Return the [x, y] coordinate for the center point of the cell that contains the specified text.  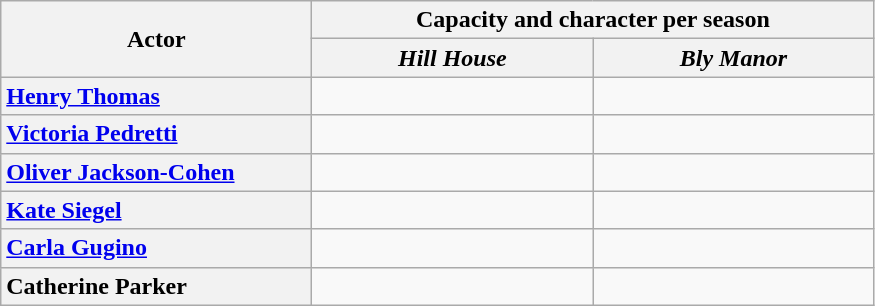
Catherine Parker [156, 286]
Capacity and character per season [593, 20]
Hill House [452, 58]
Oliver Jackson-Cohen [156, 172]
Kate Siegel [156, 210]
Bly Manor [734, 58]
Actor [156, 39]
Carla Gugino [156, 248]
Victoria Pedretti [156, 134]
Henry Thomas [156, 96]
